Locate the cell with the specified text and output its [X, Y] center coordinate. 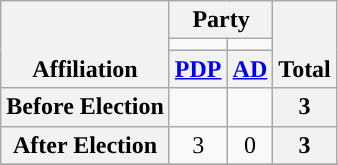
Total [305, 44]
Before Election [86, 107]
PDP [198, 69]
After Election [86, 145]
Affiliation [86, 44]
Party [220, 20]
0 [250, 145]
AD [250, 69]
